Extract the [X, Y] coordinate from the center of the cell holding the provided text.  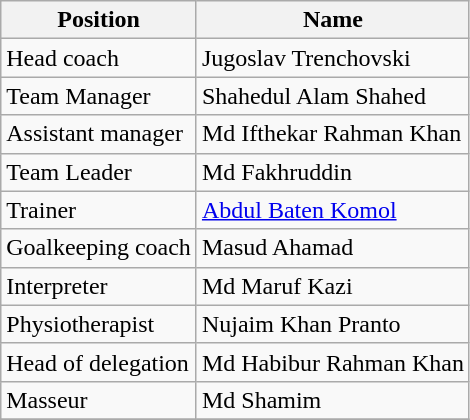
Head coach [99, 58]
Md Shamim [332, 400]
Masud Ahamad [332, 248]
Masseur [99, 400]
Md Ifthekar Rahman Khan [332, 134]
Shahedul Alam Shahed [332, 96]
Head of delegation [99, 362]
Md Fakhruddin [332, 172]
Team Manager [99, 96]
Md Habibur Rahman Khan [332, 362]
Position [99, 20]
Team Leader [99, 172]
Nujaim Khan Pranto [332, 324]
Name [332, 20]
Md Maruf Kazi [332, 286]
Jugoslav Trenchovski [332, 58]
Abdul Baten Komol [332, 210]
Assistant manager [99, 134]
Physiotherapist [99, 324]
Trainer [99, 210]
Goalkeeping coach [99, 248]
Interpreter [99, 286]
